Extract the (X, Y) coordinate from the center of the cell holding the provided text.  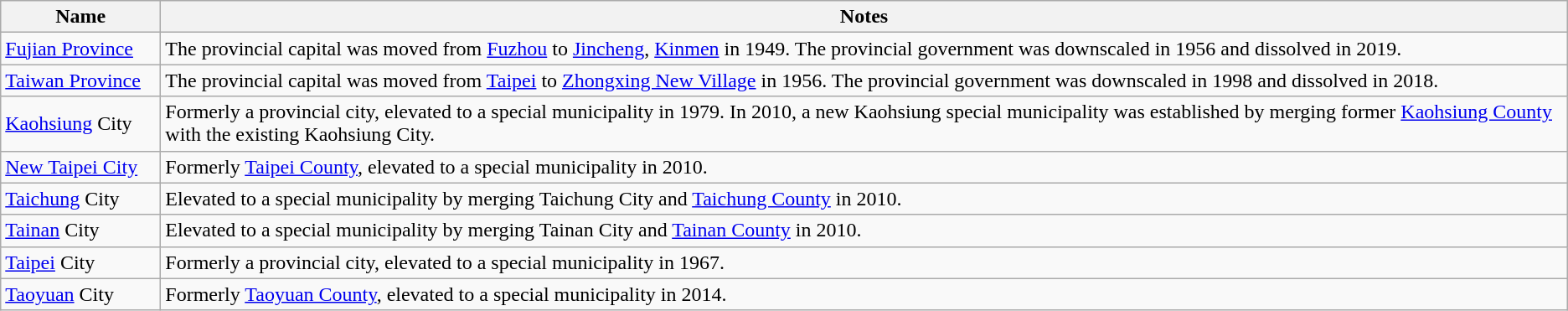
Notes (864, 17)
Elevated to a special municipality by merging Tainan City and Tainan County in 2010. (864, 231)
Taichung City (80, 199)
Formerly Taoyuan County, elevated to a special municipality in 2014. (864, 294)
Formerly a provincial city, elevated to a special municipality in 1967. (864, 262)
New Taipei City (80, 167)
The provincial capital was moved from Fuzhou to Jincheng, Kinmen in 1949. The provincial government was downscaled in 1956 and dissolved in 2019. (864, 49)
Fujian Province (80, 49)
Kaohsiung City (80, 124)
Formerly Taipei County, elevated to a special municipality in 2010. (864, 167)
Taipei City (80, 262)
Tainan City (80, 231)
Taiwan Province (80, 80)
Elevated to a special municipality by merging Taichung City and Taichung County in 2010. (864, 199)
Taoyuan City (80, 294)
Name (80, 17)
